From the cell containing the given text, extract its center point as (x, y) coordinate. 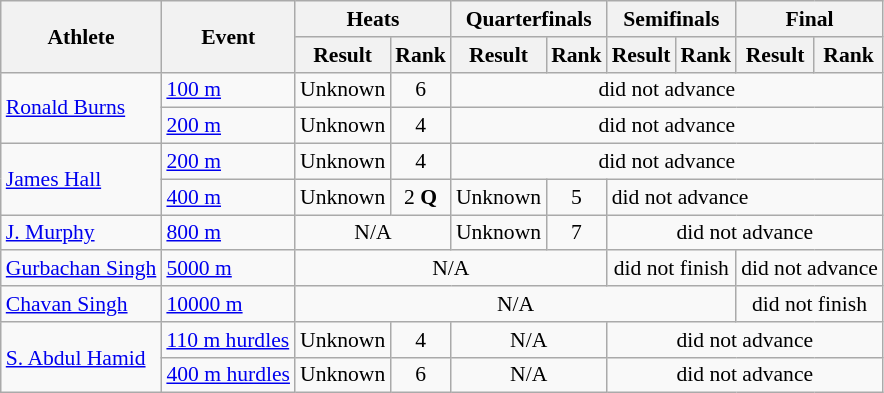
400 m (228, 197)
5 (576, 197)
Quarterfinals (529, 19)
Chavan Singh (82, 304)
Semifinals (672, 19)
Gurbachan Singh (82, 269)
5000 m (228, 269)
James Hall (82, 180)
400 m hurdles (228, 375)
J. Murphy (82, 233)
Ronald Burns (82, 108)
10000 m (228, 304)
100 m (228, 90)
2 Q (420, 197)
7 (576, 233)
S. Abdul Hamid (82, 358)
Final (810, 19)
Event (228, 36)
800 m (228, 233)
110 m hurdles (228, 340)
Heats (373, 19)
Athlete (82, 36)
